Identify which cell holds the provided text, then report its [X, Y] central coordinate. 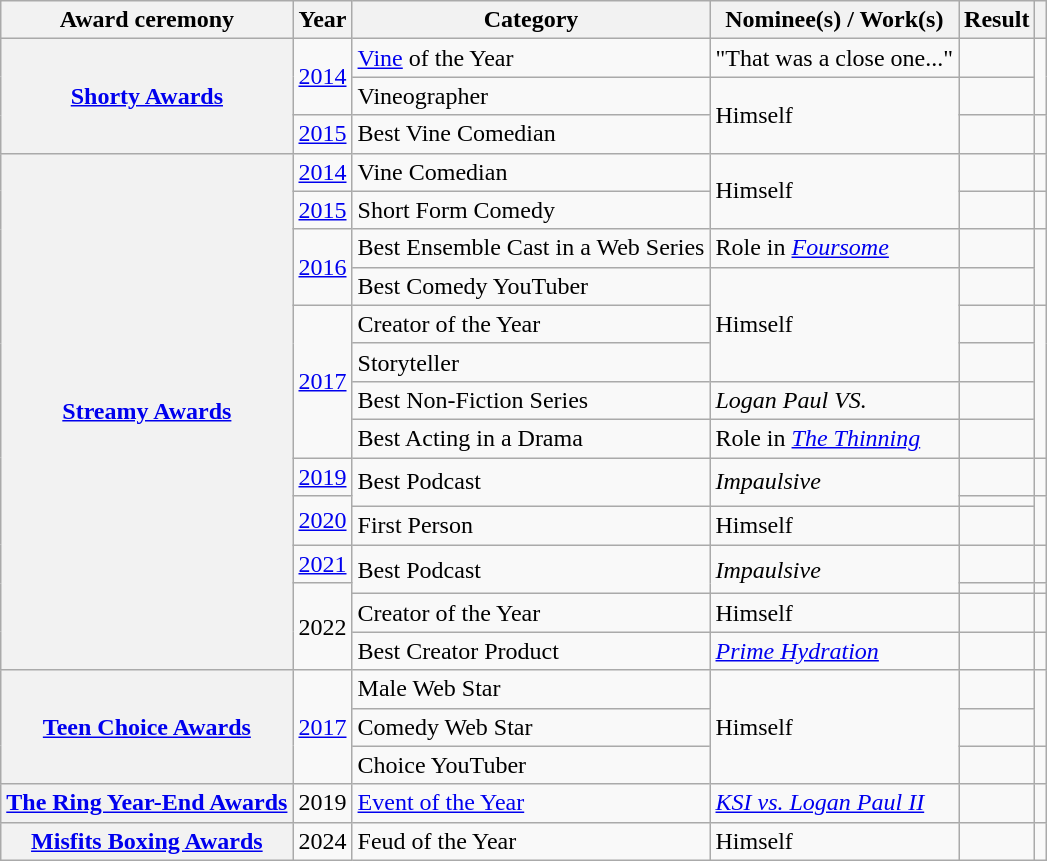
Role in Foursome [834, 248]
Comedy Web Star [531, 727]
Event of the Year [531, 803]
Vine Comedian [531, 172]
Streamy Awards [147, 412]
"That was a close one..." [834, 58]
2021 [322, 564]
Logan Paul VS. [834, 400]
Feud of the Year [531, 841]
Category [531, 20]
Result [997, 20]
Year [322, 20]
Nominee(s) / Work(s) [834, 20]
KSI vs. Logan Paul II [834, 803]
Storyteller [531, 362]
2024 [322, 841]
First Person [531, 526]
Role in The Thinning [834, 438]
Best Vine Comedian [531, 134]
Prime Hydration [834, 651]
Award ceremony [147, 20]
Short Form Comedy [531, 210]
Choice YouTuber [531, 765]
Teen Choice Awards [147, 727]
2022 [322, 626]
Best Ensemble Cast in a Web Series [531, 248]
The Ring Year-End Awards [147, 803]
Vineographer [531, 96]
Shorty Awards [147, 96]
Best Comedy YouTuber [531, 286]
Best Creator Product [531, 651]
Misfits Boxing Awards [147, 841]
Best Acting in a Drama [531, 438]
2020 [322, 520]
2016 [322, 267]
Best Non-Fiction Series [531, 400]
Male Web Star [531, 689]
Vine of the Year [531, 58]
